Return (x, y) of the center of cell containing provided text 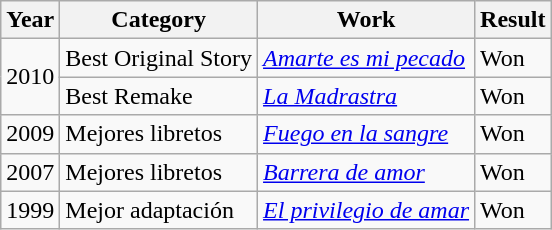
Barrera de amor (366, 172)
Best Remake (159, 96)
Mejor adaptación (159, 210)
Best Original Story (159, 58)
La Madrastra (366, 96)
Category (159, 20)
1999 (30, 210)
Year (30, 20)
El privilegio de amar (366, 210)
2009 (30, 134)
Amarte es mi pecado (366, 58)
Fuego en la sangre (366, 134)
Result (513, 20)
Work (366, 20)
2010 (30, 77)
2007 (30, 172)
